Provide the (x, y) coordinate of the cell's center where the given text is located.  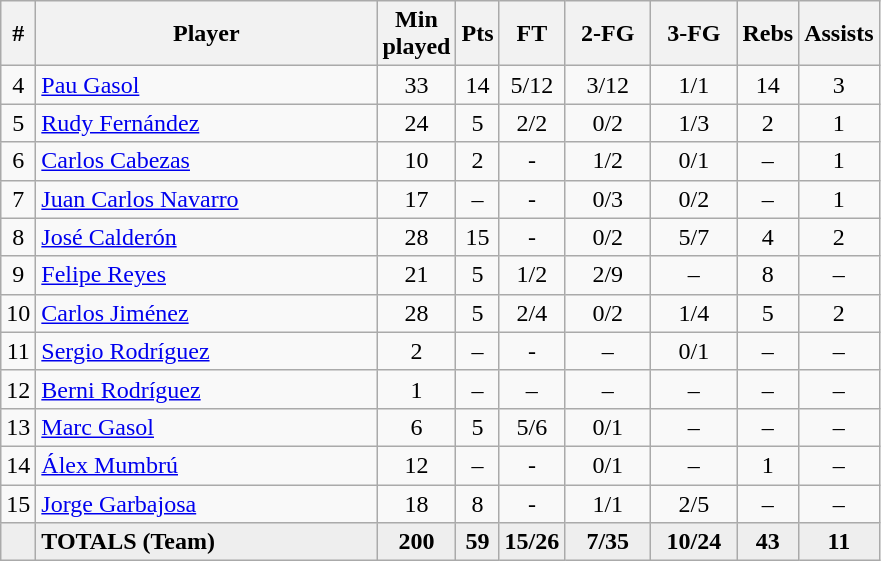
Juan Carlos Navarro (206, 199)
Carlos Jiménez (206, 313)
33 (416, 85)
59 (478, 542)
José Calderón (206, 237)
7 (18, 199)
43 (768, 542)
Rudy Fernández (206, 123)
Jorge Garbajosa (206, 503)
Carlos Cabezas (206, 161)
3-FG (694, 34)
2/5 (694, 503)
18 (416, 503)
Pts (478, 34)
200 (416, 542)
Berni Rodríguez (206, 389)
Pau Gasol (206, 85)
1/3 (694, 123)
Player (206, 34)
Assists (839, 34)
24 (416, 123)
10/24 (694, 542)
2/4 (532, 313)
2/2 (532, 123)
Álex Mumbrú (206, 465)
7/35 (608, 542)
2/9 (608, 275)
Sergio Rodríguez (206, 351)
Felipe Reyes (206, 275)
FT (532, 34)
9 (18, 275)
3 (839, 85)
5/6 (532, 427)
21 (416, 275)
2-FG (608, 34)
5/12 (532, 85)
# (18, 34)
3/12 (608, 85)
15/26 (532, 542)
0/3 (608, 199)
17 (416, 199)
Marc Gasol (206, 427)
13 (18, 427)
TOTALS (Team) (206, 542)
5/7 (694, 237)
1/4 (694, 313)
Rebs (768, 34)
Min played (416, 34)
